Search for the cell housing the specified text and yield its (x, y) center coordinate. 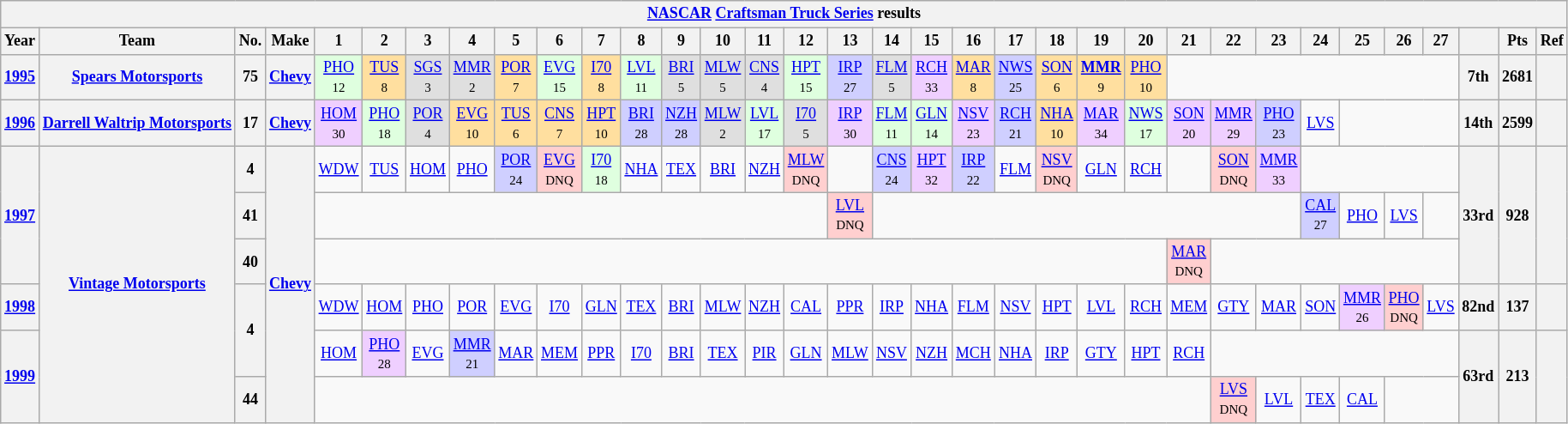
CAL27 (1320, 215)
Make (291, 41)
PHO10 (1145, 77)
CNS4 (765, 77)
MLW5 (722, 77)
MMR21 (472, 354)
MMR2 (472, 77)
CNS7 (560, 124)
82nd (1478, 307)
Ref (1552, 41)
23 (1279, 41)
RCH21 (1015, 124)
HOM30 (339, 124)
EVGDNQ (560, 169)
TUS6 (516, 124)
FLM11 (892, 124)
MMR26 (1363, 307)
Pts (1517, 41)
LVL17 (765, 124)
SONDNQ (1235, 169)
14th (1478, 124)
RCH33 (932, 77)
13 (850, 41)
1996 (21, 124)
8 (641, 41)
40 (250, 262)
MMR29 (1235, 124)
HPT15 (806, 77)
7th (1478, 77)
CNS24 (892, 169)
44 (250, 400)
2599 (1517, 124)
TUS (384, 169)
1995 (21, 77)
I708 (601, 77)
PHO12 (339, 77)
TUS8 (384, 77)
NWS17 (1145, 124)
IRP30 (850, 124)
75 (250, 77)
213 (1517, 376)
6 (560, 41)
NSVDNQ (1057, 169)
SON6 (1057, 77)
NSV23 (973, 124)
22 (1235, 41)
12 (806, 41)
SGS3 (429, 77)
1999 (21, 376)
1998 (21, 307)
POR (472, 307)
HPT32 (932, 169)
IRP22 (973, 169)
NHA10 (1057, 124)
MLWDNQ (806, 169)
41 (250, 215)
19 (1101, 41)
Darrell Waltrip Motorsports (137, 124)
21 (1189, 41)
10 (722, 41)
27 (1440, 41)
LVL11 (641, 77)
PHODNQ (1404, 307)
EVG10 (472, 124)
MARDNQ (1189, 262)
NWS25 (1015, 77)
NASCAR Craftsman Truck Series results (784, 14)
18 (1057, 41)
20 (1145, 41)
Spears Motorsports (137, 77)
1997 (21, 215)
GLN14 (932, 124)
POR7 (516, 77)
9 (682, 41)
PHO18 (384, 124)
2681 (1517, 77)
Vintage Motorsports (137, 284)
EVG15 (560, 77)
PHO23 (1279, 124)
15 (932, 41)
3 (429, 41)
2 (384, 41)
MMR9 (1101, 77)
MAR34 (1101, 124)
MLW2 (722, 124)
7 (601, 41)
Team (137, 41)
16 (973, 41)
25 (1363, 41)
SON20 (1189, 124)
MMR33 (1279, 169)
SON (1320, 307)
24 (1320, 41)
33rd (1478, 215)
No. (250, 41)
FLM5 (892, 77)
1 (339, 41)
I705 (806, 124)
928 (1517, 215)
26 (1404, 41)
5 (516, 41)
11 (765, 41)
14 (892, 41)
HPT10 (601, 124)
MAR8 (973, 77)
BRI5 (682, 77)
PIR (765, 354)
BRI28 (641, 124)
137 (1517, 307)
POR4 (429, 124)
LVLDNQ (850, 215)
POR24 (516, 169)
I7018 (601, 169)
IRP27 (850, 77)
MCH (973, 354)
PHO28 (384, 354)
LVSDNQ (1235, 400)
NZH28 (682, 124)
63rd (1478, 376)
Year (21, 41)
